Identify which cell holds the provided text, then report its [X, Y] central coordinate. 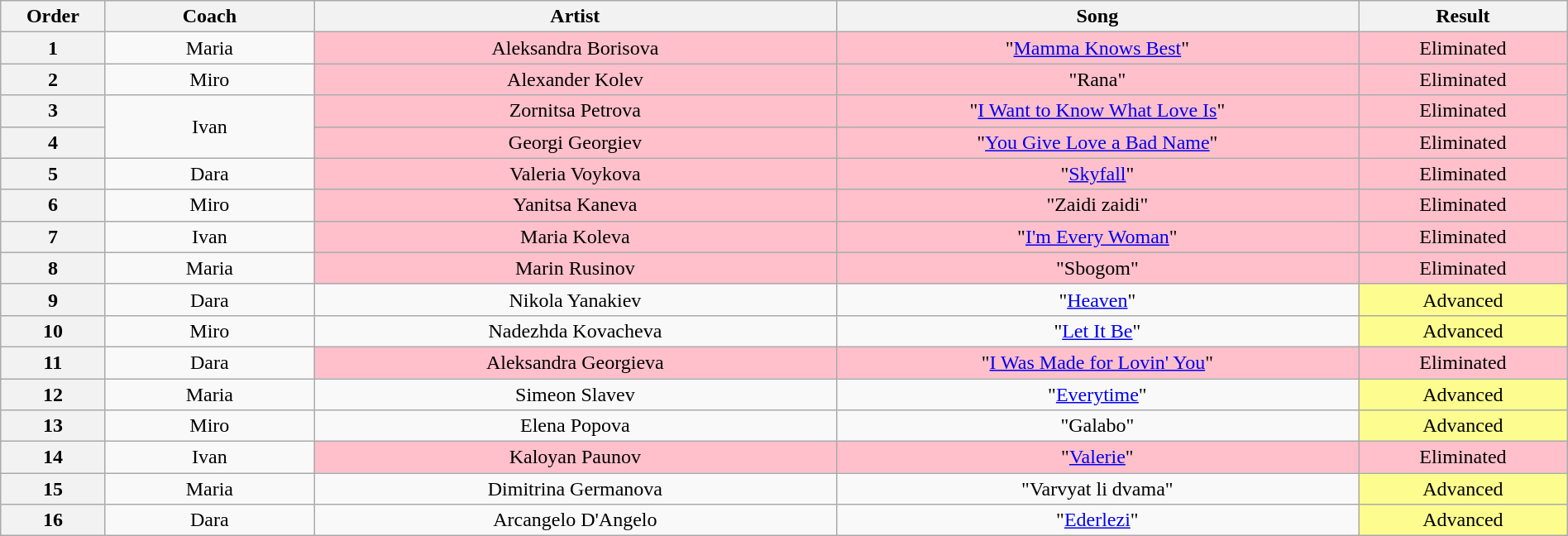
Artist [576, 17]
15 [53, 489]
Valeria Voykova [576, 174]
"You Give Love a Bad Name" [1097, 142]
Simeon Slavev [576, 395]
Coach [210, 17]
Georgi Georgiev [576, 142]
Result [1464, 17]
9 [53, 299]
Kaloyan Paunov [576, 457]
"I Was Made for Lovin' You" [1097, 362]
Nikola Yanakiev [576, 299]
"Mamma Knows Best" [1097, 48]
"Galabo" [1097, 426]
Alexander Kolev [576, 79]
Order [53, 17]
4 [53, 142]
Aleksandra Borisova [576, 48]
7 [53, 237]
Nadezhda Kovacheva [576, 331]
13 [53, 426]
Song [1097, 17]
"Skyfall" [1097, 174]
2 [53, 79]
Arcangelo D'Angelo [576, 520]
16 [53, 520]
"I Want to Know What Love Is" [1097, 111]
Zornitsa Petrova [576, 111]
"Rana" [1097, 79]
11 [53, 362]
"Let It Be" [1097, 331]
Dimitrina Germanova [576, 489]
"Zaidi zaidi" [1097, 205]
"Valerie" [1097, 457]
6 [53, 205]
Aleksandra Georgieva [576, 362]
8 [53, 268]
10 [53, 331]
"Sbogom" [1097, 268]
3 [53, 111]
"I'm Every Woman" [1097, 237]
Marin Rusinov [576, 268]
Yanitsa Kaneva [576, 205]
Elena Popova [576, 426]
"Ederlezi" [1097, 520]
1 [53, 48]
14 [53, 457]
Maria Koleva [576, 237]
12 [53, 395]
"Everytime" [1097, 395]
"Varvyat li dvama" [1097, 489]
5 [53, 174]
"Heaven" [1097, 299]
